For the text-containing cell, return its midpoint in [X, Y] coordinate format. 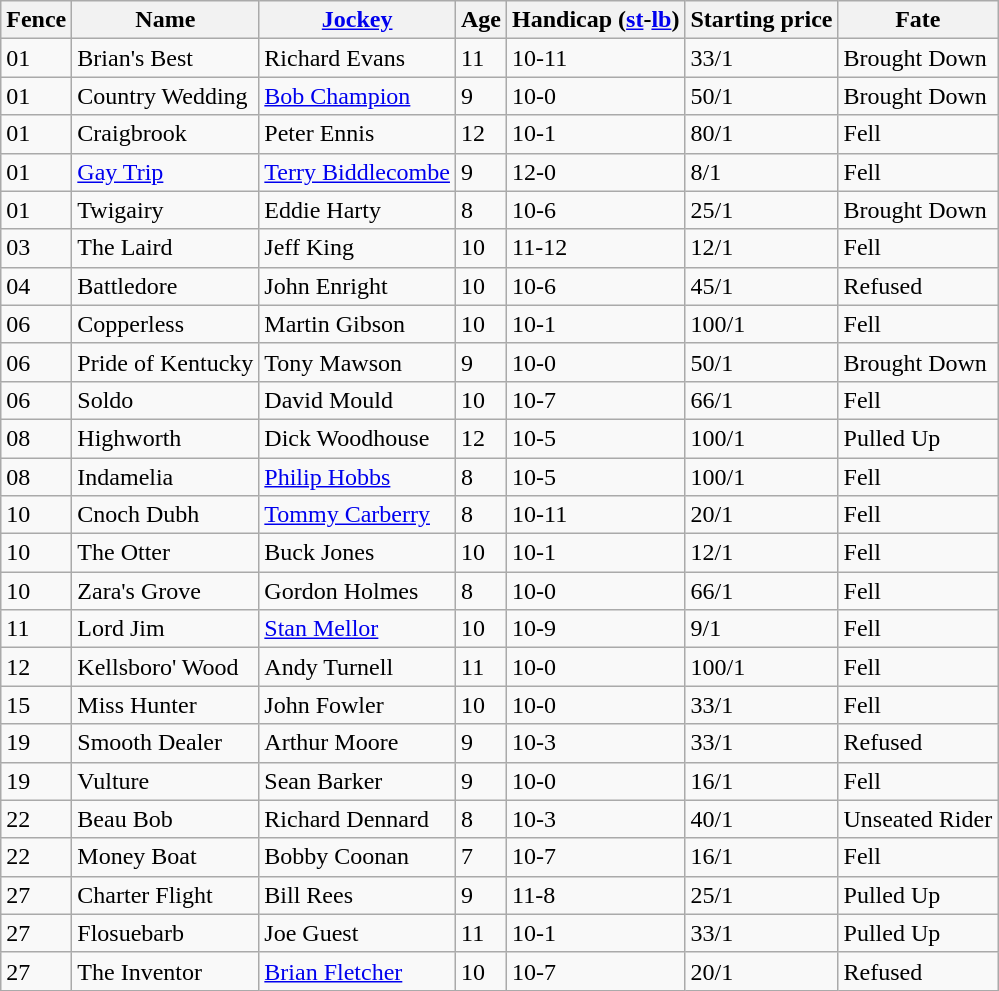
Peter Ennis [358, 134]
Fence [36, 20]
Kellsboro' Wood [166, 667]
Martin Gibson [358, 324]
Richard Evans [358, 58]
Gay Trip [166, 172]
Dick Woodhouse [358, 438]
12-0 [596, 172]
Fate [918, 20]
Gordon Holmes [358, 591]
Eddie Harty [358, 210]
7 [480, 857]
Soldo [166, 400]
Copperless [166, 324]
Cnoch Dubh [166, 515]
Money Boat [166, 857]
Zara's Grove [166, 591]
Bob Champion [358, 96]
Richard Dennard [358, 819]
Country Wedding [166, 96]
Arthur Moore [358, 743]
Jockey [358, 20]
Battledore [166, 286]
Buck Jones [358, 553]
80/1 [762, 134]
Stan Mellor [358, 629]
The Laird [166, 248]
Highworth [166, 438]
Beau Bob [166, 819]
Philip Hobbs [358, 477]
45/1 [762, 286]
Andy Turnell [358, 667]
Handicap (st-lb) [596, 20]
Brian's Best [166, 58]
Charter Flight [166, 895]
Joe Guest [358, 933]
Tommy Carberry [358, 515]
John Fowler [358, 705]
Miss Hunter [166, 705]
Bobby Coonan [358, 857]
Age [480, 20]
8/1 [762, 172]
Vulture [166, 781]
11-8 [596, 895]
Craigbrook [166, 134]
9/1 [762, 629]
The Inventor [166, 971]
Jeff King [358, 248]
Brian Fletcher [358, 971]
Name [166, 20]
04 [36, 286]
Indamelia [166, 477]
11-12 [596, 248]
David Mould [358, 400]
40/1 [762, 819]
Twigairy [166, 210]
Unseated Rider [918, 819]
Lord Jim [166, 629]
The Otter [166, 553]
Bill Rees [358, 895]
Tony Mawson [358, 362]
John Enright [358, 286]
Smooth Dealer [166, 743]
15 [36, 705]
10-9 [596, 629]
Starting price [762, 20]
Sean Barker [358, 781]
Terry Biddlecombe [358, 172]
Flosuebarb [166, 933]
03 [36, 248]
Pride of Kentucky [166, 362]
